Find where the given text appears and provide that cell's center as (x, y) coordinate. 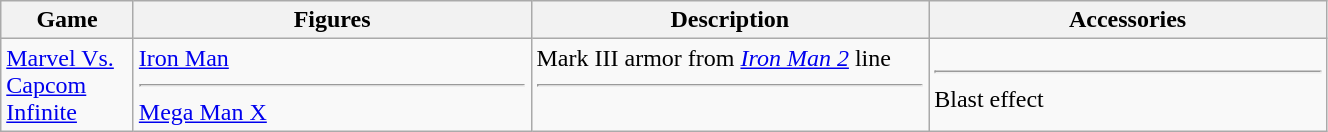
Mark III armor from Iron Man 2 line (730, 85)
Accessories (1128, 20)
Iron ManMega Man X (332, 85)
Marvel Vs. Capcom Infinite (68, 85)
Description (730, 20)
Blast effect (1128, 85)
Game (68, 20)
Figures (332, 20)
